Identify which cell holds the provided text, then report its (X, Y) central coordinate. 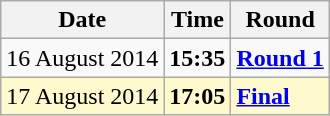
Final (280, 96)
17 August 2014 (82, 96)
Round 1 (280, 58)
17:05 (198, 96)
15:35 (198, 58)
16 August 2014 (82, 58)
Time (198, 20)
Round (280, 20)
Date (82, 20)
